Output the [x, y] coordinate of the center of the cell containing the given text.  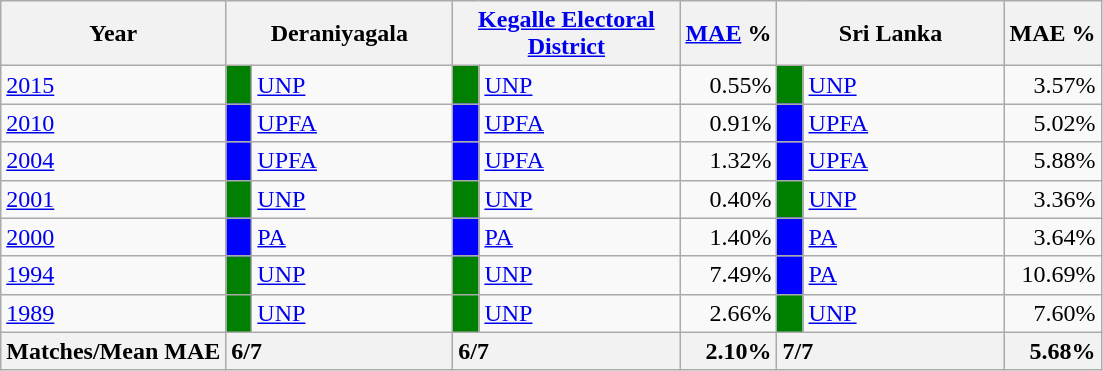
2001 [114, 199]
7/7 [890, 351]
Sri Lanka [890, 34]
2004 [114, 161]
3.64% [1052, 237]
Year [114, 34]
1994 [114, 275]
5.02% [1052, 123]
1.40% [728, 237]
Matches/Mean MAE [114, 351]
1.32% [728, 161]
2000 [114, 237]
3.36% [1052, 199]
2015 [114, 85]
10.69% [1052, 275]
Deraniyagala [340, 34]
5.68% [1052, 351]
Kegalle Electoral District [566, 34]
2010 [114, 123]
2.10% [728, 351]
3.57% [1052, 85]
5.88% [1052, 161]
7.49% [728, 275]
7.60% [1052, 313]
2.66% [728, 313]
1989 [114, 313]
0.91% [728, 123]
0.40% [728, 199]
0.55% [728, 85]
